Extract the (x, y) coordinate from the center of the cell holding the provided text.  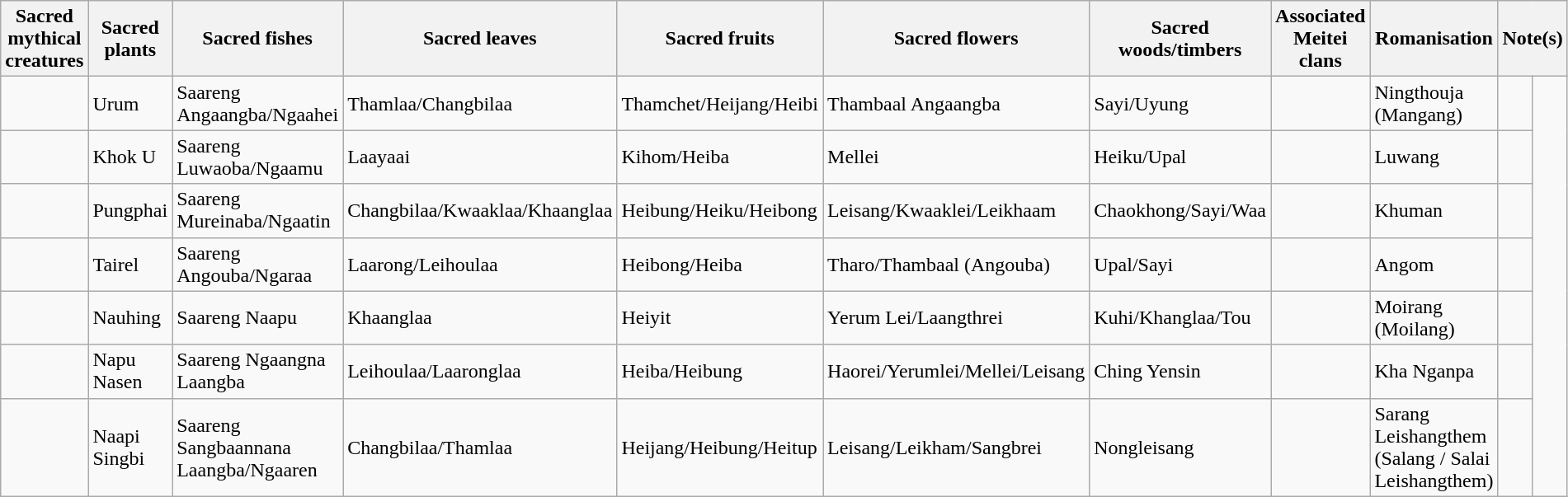
Heibung/Heiku/Heibong (720, 211)
Kuhi/Khanglaa/Tou (1180, 318)
Leihoulaa/Laaronglaa (480, 371)
Heibong/Heiba (720, 264)
Sacred plants (130, 39)
Saareng Luwaoba/Ngaamu (257, 157)
Heiyit (720, 318)
Haorei/Yerumlei/Mellei/Leisang (957, 371)
Heiku/Upal (1180, 157)
Luwang (1434, 157)
Nauhing (130, 318)
Napu Nasen (130, 371)
Kha Nganpa (1434, 371)
Saareng Ngaangna Laangba (257, 371)
Saareng Naapu (257, 318)
Naapi Singbi (130, 447)
Romanisation (1434, 39)
Sacred woods/timbers (1180, 39)
Thambaal Angaangba (957, 104)
Yerum Lei/Laangthrei (957, 318)
Angom (1434, 264)
Sacred flowers (957, 39)
Nongleisang (1180, 447)
Sacred mythical creatures (45, 39)
Sacred fruits (720, 39)
Saareng Angaangba/Ngaahei (257, 104)
Heijang/Heibung/Heitup (720, 447)
Changbilaa/Thamlaa (480, 447)
Laayaai (480, 157)
Mellei (957, 157)
Changbilaa/Kwaaklaa/Khaanglaa (480, 211)
Ningthouja (Mangang) (1434, 104)
Saareng Angouba/Ngaraa (257, 264)
Thamchet/Heijang/Heibi (720, 104)
Chaokhong/Sayi/Waa (1180, 211)
Leisang/Kwaaklei/Leikhaam (957, 211)
Kihom/Heiba (720, 157)
Khok U (130, 157)
Moirang (Moilang) (1434, 318)
Leisang/Leikham/Sangbrei (957, 447)
Heiba/Heibung (720, 371)
Saareng Sangbaannana Laangba/Ngaaren (257, 447)
Associated Meitei clans (1321, 39)
Tharo/Thambaal (Angouba) (957, 264)
Laarong/Leihoulaa (480, 264)
Ching Yensin (1180, 371)
Khuman (1434, 211)
Tairel (130, 264)
Saareng Mureinaba/Ngaatin (257, 211)
Note(s) (1533, 39)
Upal/Sayi (1180, 264)
Khaanglaa (480, 318)
Pungphai (130, 211)
Sarang Leishangthem (Salang / Salai Leishangthem) (1434, 447)
Sayi/Uyung (1180, 104)
Urum (130, 104)
Sacred leaves (480, 39)
Thamlaa/Changbilaa (480, 104)
Sacred fishes (257, 39)
